Return the [x, y] coordinate for the center point of the cell that contains the specified text.  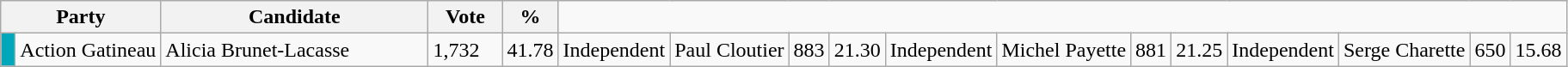
Vote [465, 17]
Paul Cloutier [729, 50]
883 [809, 50]
Party [81, 17]
Alicia Brunet-Lacasse [294, 50]
21.30 [857, 50]
Action Gatineau [88, 50]
Candidate [294, 17]
% [530, 17]
Michel Payette [1064, 50]
881 [1151, 50]
1,732 [465, 50]
21.25 [1199, 50]
15.68 [1538, 50]
Serge Charette [1404, 50]
41.78 [530, 50]
650 [1490, 50]
